Output the [x, y] coordinate of the center of the cell containing the given text.  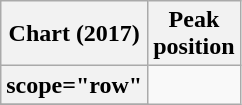
Chart (2017) [74, 34]
scope="row" [74, 85]
Peakposition [194, 34]
